Determine the (x, y) coordinate at the center of the cell enclosing the given text.  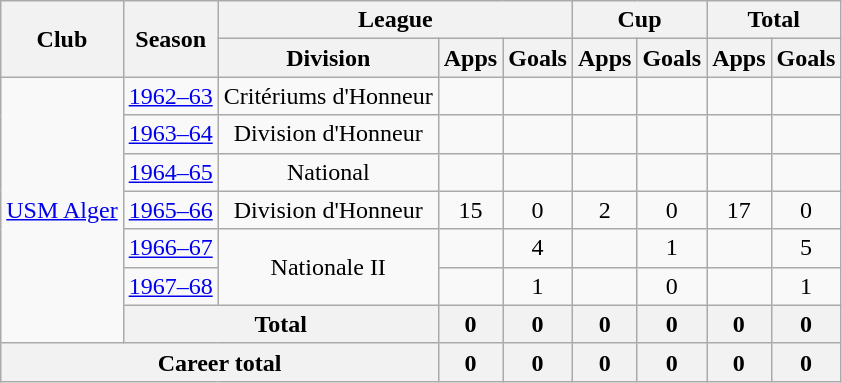
1964–65 (170, 172)
1967–68 (170, 286)
Cup (639, 20)
17 (739, 210)
1965–66 (170, 210)
Critériums d'Honneur (328, 96)
1962–63 (170, 96)
Nationale II (328, 267)
League (395, 20)
1966–67 (170, 248)
15 (470, 210)
2 (604, 210)
USM Alger (62, 210)
1963–64 (170, 134)
4 (538, 248)
5 (806, 248)
Season (170, 39)
National (328, 172)
Division (328, 58)
Career total (220, 362)
Club (62, 39)
